Detect which cell encompasses the target text, then output its [x, y] center coordinate. 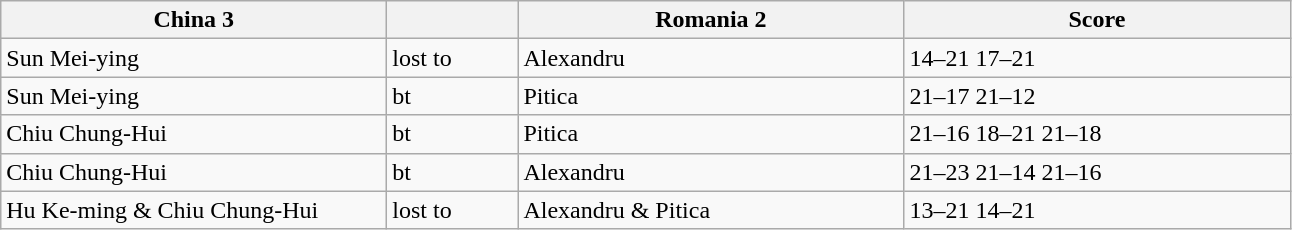
Romania 2 [711, 20]
Alexandru & Pitica [711, 210]
14–21 17–21 [1097, 58]
13–21 14–21 [1097, 210]
21–23 21–14 21–16 [1097, 172]
China 3 [194, 20]
Hu Ke-ming & Chiu Chung-Hui [194, 210]
Score [1097, 20]
21–16 18–21 21–18 [1097, 134]
21–17 21–12 [1097, 96]
